Find where the given text appears and provide that cell's center as [x, y] coordinate. 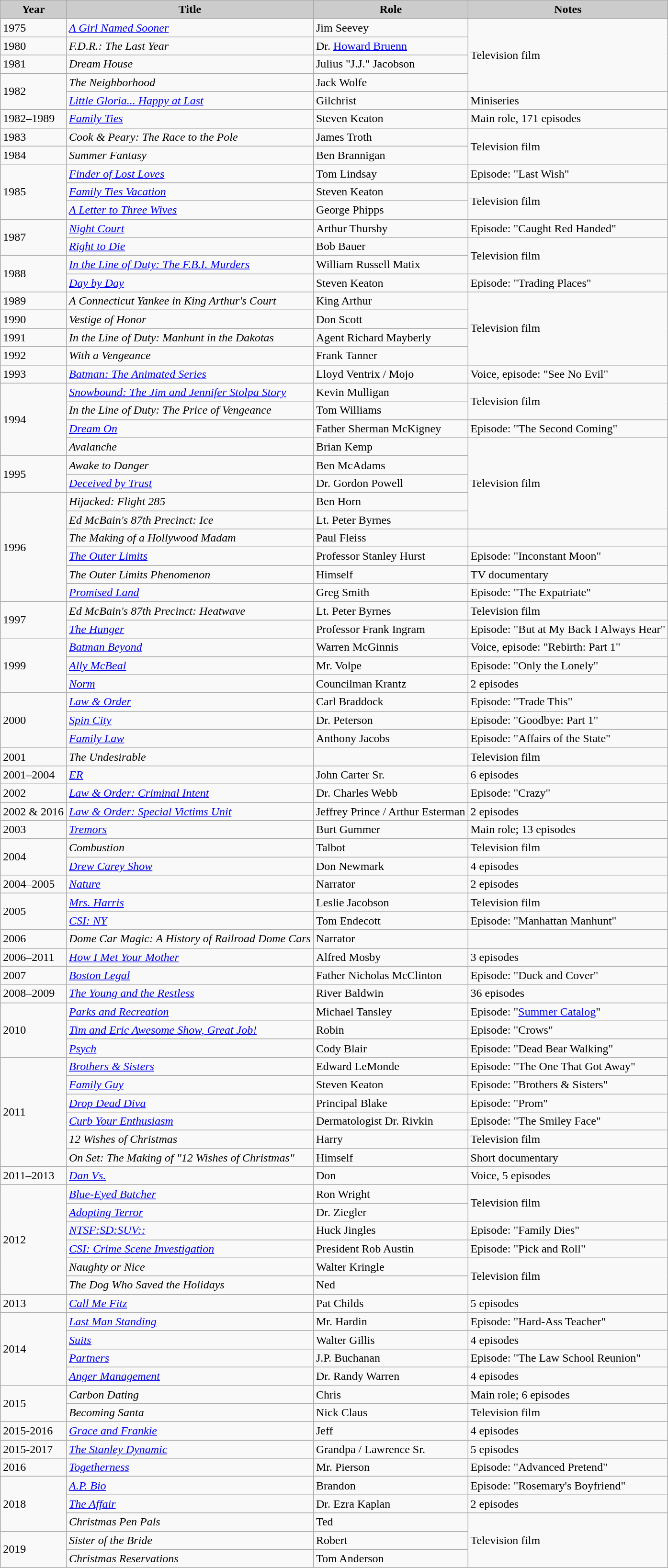
Psych [190, 1048]
Episode: "Family Dies" [568, 1230]
Episode: "Brothers & Sisters" [568, 1084]
2016 [34, 1467]
Episode: "Summer Catalog" [568, 1012]
2001–2004 [34, 775]
Father Nicholas McClinton [391, 975]
Vestige of Honor [190, 319]
Deceived by Trust [190, 483]
Father Sherman McKigney [391, 429]
Adopting Terror [190, 1212]
Edward LeMonde [391, 1066]
36 episodes [568, 993]
Nature [190, 884]
Episode: "The Expatriate" [568, 593]
Parks and Recreation [190, 1012]
2005 [34, 912]
A.P. Bio [190, 1486]
Jeffrey Prince / Arthur Esterman [391, 812]
The Hunger [190, 629]
Main role; 6 episodes [568, 1395]
Becoming Santa [190, 1413]
Ben Brannigan [391, 155]
Walter Kringle [391, 1267]
Episode: "But at My Back I Always Hear" [568, 629]
Episode: "The One That Got Away" [568, 1066]
2015 [34, 1404]
Professor Stanley Hurst [391, 556]
ER [190, 775]
Dome Car Magic: A History of Railroad Dome Cars [190, 939]
Episode: "The Smiley Face" [568, 1121]
Dream House [190, 64]
Snowbound: The Jim and Jennifer Stolpa Story [190, 392]
John Carter Sr. [391, 775]
2011–2013 [34, 1176]
Main role, 171 episodes [568, 119]
Norm [190, 684]
Episode: "Only the Lonely" [568, 666]
Cook & Peary: The Race to the Pole [190, 137]
Awake to Danger [190, 465]
Summer Fantasy [190, 155]
1983 [34, 137]
NTSF:SD:SUV:: [190, 1230]
2018 [34, 1504]
Call Me Fitz [190, 1303]
1994 [34, 419]
Ally McBeal [190, 666]
Episode: "Crows" [568, 1030]
1997 [34, 620]
Talbot [391, 848]
Kevin Mulligan [391, 392]
Mr. Pierson [391, 1467]
Combustion [190, 848]
Title [190, 10]
Burt Gummer [391, 830]
Blue-Eyed Butcher [190, 1194]
1985 [34, 192]
Arthur Thursby [391, 228]
Tom Lindsay [391, 173]
12 Wishes of Christmas [190, 1139]
2015-2016 [34, 1431]
Family Guy [190, 1084]
Boston Legal [190, 975]
Year [34, 10]
2010 [34, 1030]
Promised Land [190, 593]
1991 [34, 338]
Dream On [190, 429]
2002 & 2016 [34, 812]
Councilman Krantz [391, 684]
Tim and Eric Awesome Show, Great Job! [190, 1030]
1980 [34, 46]
2001 [34, 756]
The Outer Limits [190, 556]
Frank Tanner [391, 356]
1989 [34, 301]
Brian Kemp [391, 447]
Dr. Ezra Kaplan [391, 1504]
Drop Dead Diva [190, 1103]
Family Law [190, 738]
Huck Jingles [391, 1230]
In the Line of Duty: The F.B.I. Murders [190, 265]
Harry [391, 1139]
Episode: "Hard-Ass Teacher" [568, 1321]
Professor Frank Ingram [391, 629]
CSI: Crime Scene Investigation [190, 1249]
Agent Richard Mayberly [391, 338]
2006–2011 [34, 957]
Christmas Pen Pals [190, 1522]
George Phipps [391, 210]
Dr. Ziegler [391, 1212]
Principal Blake [391, 1103]
With a Vengeance [190, 356]
Law & Order: Special Victims Unit [190, 812]
Dr. Randy Warren [391, 1376]
Partners [190, 1358]
Family Ties [190, 119]
Episode: "Dead Bear Walking" [568, 1048]
Curb Your Enthusiasm [190, 1121]
The Undesirable [190, 756]
The Making of a Hollywood Madam [190, 538]
2000 [34, 720]
2019 [34, 1549]
1995 [34, 474]
Episode: "Caught Red Handed" [568, 228]
Tom Williams [391, 410]
Batman: The Animated Series [190, 374]
Dr. Peterson [391, 720]
Ben Horn [391, 501]
Day by Day [190, 283]
1975 [34, 28]
Voice, episode: "See No Evil" [568, 374]
1982 [34, 91]
Sister of the Bride [190, 1540]
Little Gloria... Happy at Last [190, 101]
Episode: "Manhattan Manhunt" [568, 921]
Mr. Volpe [391, 666]
1990 [34, 319]
Main role; 13 episodes [568, 830]
Alfred Mosby [391, 957]
President Rob Austin [391, 1249]
2014 [34, 1349]
Carbon Dating [190, 1395]
Greg Smith [391, 593]
1987 [34, 237]
On Set: The Making of "12 Wishes of Christmas" [190, 1158]
The Young and the Restless [190, 993]
Avalanche [190, 447]
Mrs. Harris [190, 902]
Voice, episode: "Rebirth: Part 1" [568, 647]
Bob Bauer [391, 247]
Episode: "Inconstant Moon" [568, 556]
2007 [34, 975]
2004–2005 [34, 884]
The Outer Limits Phenomenon [190, 575]
Episode: "Trading Places" [568, 283]
1993 [34, 374]
The Stanley Dynamic [190, 1449]
Suits [190, 1340]
Pat Childs [391, 1303]
Law & Order: Criminal Intent [190, 793]
Night Court [190, 228]
Mr. Hardin [391, 1321]
CSI: NY [190, 921]
Ned [391, 1285]
Episode: "Crazy" [568, 793]
1992 [34, 356]
Dr. Gordon Powell [391, 483]
Walter Gillis [391, 1340]
A Connecticut Yankee in King Arthur's Court [190, 301]
Miniseries [568, 101]
Right to Die [190, 247]
Episode: "Rosemary's Boyfriend" [568, 1486]
Jack Wolfe [391, 82]
Don Scott [391, 319]
Batman Beyond [190, 647]
Episode: "Goodbye: Part 1" [568, 720]
1999 [34, 666]
Don [391, 1176]
Tom Endecott [391, 921]
Tremors [190, 830]
How I Met Your Mother [190, 957]
1988 [34, 274]
Short documentary [568, 1158]
William Russell Matix [391, 265]
2011 [34, 1112]
Tom Anderson [391, 1558]
Gilchrist [391, 101]
Episode: "Affairs of the State" [568, 738]
2003 [34, 830]
Dermatologist Dr. Rivkin [391, 1121]
James Troth [391, 137]
Episode: "Duck and Cover" [568, 975]
Episode: "The Second Coming" [568, 429]
Cody Blair [391, 1048]
Episode: "Pick and Roll" [568, 1249]
River Baldwin [391, 993]
6 episodes [568, 775]
The Dog Who Saved the Holidays [190, 1285]
In the Line of Duty: Manhunt in the Dakotas [190, 338]
Finder of Lost Loves [190, 173]
Episode: "Trade This" [568, 702]
2015-2017 [34, 1449]
Robin [391, 1030]
Grandpa / Lawrence Sr. [391, 1449]
1982–1989 [34, 119]
Jim Seevey [391, 28]
Grace and Frankie [190, 1431]
Episode: "Prom" [568, 1103]
Julius "J.J." Jacobson [391, 64]
Michael Tansley [391, 1012]
Episode: "Advanced Pretend" [568, 1467]
The Neighborhood [190, 82]
1984 [34, 155]
Togetherness [190, 1467]
Voice, 5 episodes [568, 1176]
F.D.R.: The Last Year [190, 46]
Anger Management [190, 1376]
1981 [34, 64]
Robert [391, 1540]
Ed McBain's 87th Precinct: Ice [190, 519]
Nick Claus [391, 1413]
Warren McGinnis [391, 647]
Drew Carey Show [190, 866]
2013 [34, 1303]
Last Man Standing [190, 1321]
Don Newmark [391, 866]
Ben McAdams [391, 465]
3 episodes [568, 957]
Family Ties Vacation [190, 192]
Ted [391, 1522]
A Girl Named Sooner [190, 28]
Ed McBain's 87th Precinct: Heatwave [190, 611]
Chris [391, 1395]
Carl Braddock [391, 702]
Role [391, 10]
TV documentary [568, 575]
J.P. Buchanan [391, 1358]
King Arthur [391, 301]
The Affair [190, 1504]
Naughty or Nice [190, 1267]
Episode: "The Law School Reunion" [568, 1358]
1996 [34, 547]
Spin City [190, 720]
Law & Order [190, 702]
Ron Wright [391, 1194]
Lloyd Ventrix / Mojo [391, 374]
Anthony Jacobs [391, 738]
Brandon [391, 1486]
2002 [34, 793]
Jeff [391, 1431]
Hijacked: Flight 285 [190, 501]
Brothers & Sisters [190, 1066]
Leslie Jacobson [391, 902]
Notes [568, 10]
A Letter to Three Wives [190, 210]
Episode: "Last Wish" [568, 173]
2008–2009 [34, 993]
Dan Vs. [190, 1176]
Christmas Reservations [190, 1558]
2012 [34, 1240]
2004 [34, 857]
In the Line of Duty: The Price of Vengeance [190, 410]
Paul Fleiss [391, 538]
Dr. Charles Webb [391, 793]
Dr. Howard Bruenn [391, 46]
2006 [34, 939]
